Locate the cell with the specified text and output its (x, y) center coordinate. 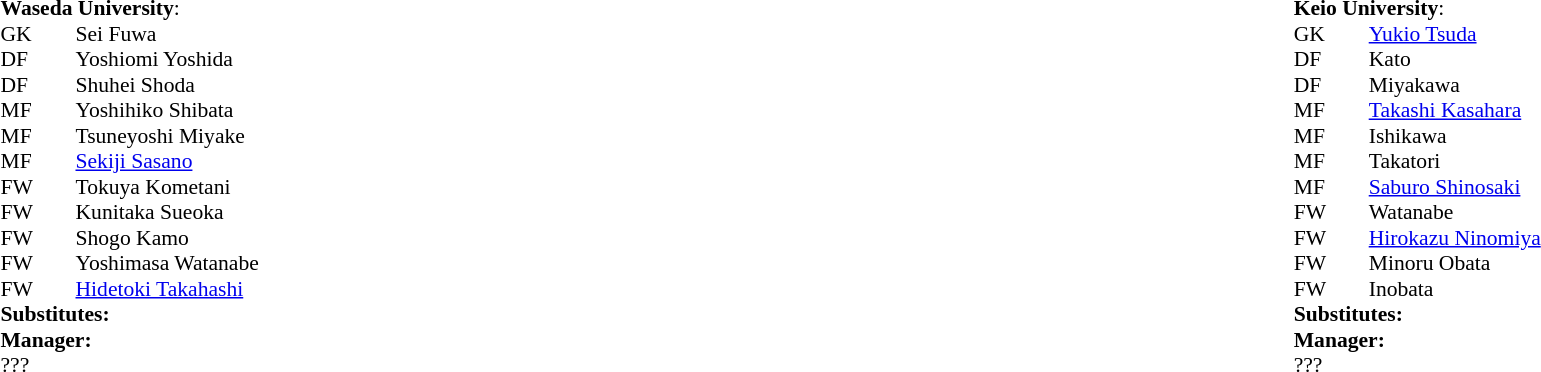
Saburo Shinosaki (1455, 187)
Tsuneyoshi Miyake (168, 136)
Yoshihiko Shibata (168, 111)
Tokuya Kometani (168, 187)
Yoshiomi Yoshida (168, 59)
Shuhei Shoda (168, 85)
Miyakawa (1455, 85)
Yoshimasa Watanabe (168, 263)
Sekiji Sasano (168, 161)
Hidetoki Takahashi (168, 289)
Takashi Kasahara (1455, 111)
Minoru Obata (1455, 263)
Kunitaka Sueoka (168, 213)
Yukio Tsuda (1455, 34)
Shogo Kamo (168, 238)
Sei Fuwa (168, 34)
Ishikawa (1455, 136)
Hirokazu Ninomiya (1455, 238)
Kato (1455, 59)
Watanabe (1455, 213)
Takatori (1455, 161)
Inobata (1455, 289)
